Return the (x, y) coordinate for the center point of the cell that contains the specified text.  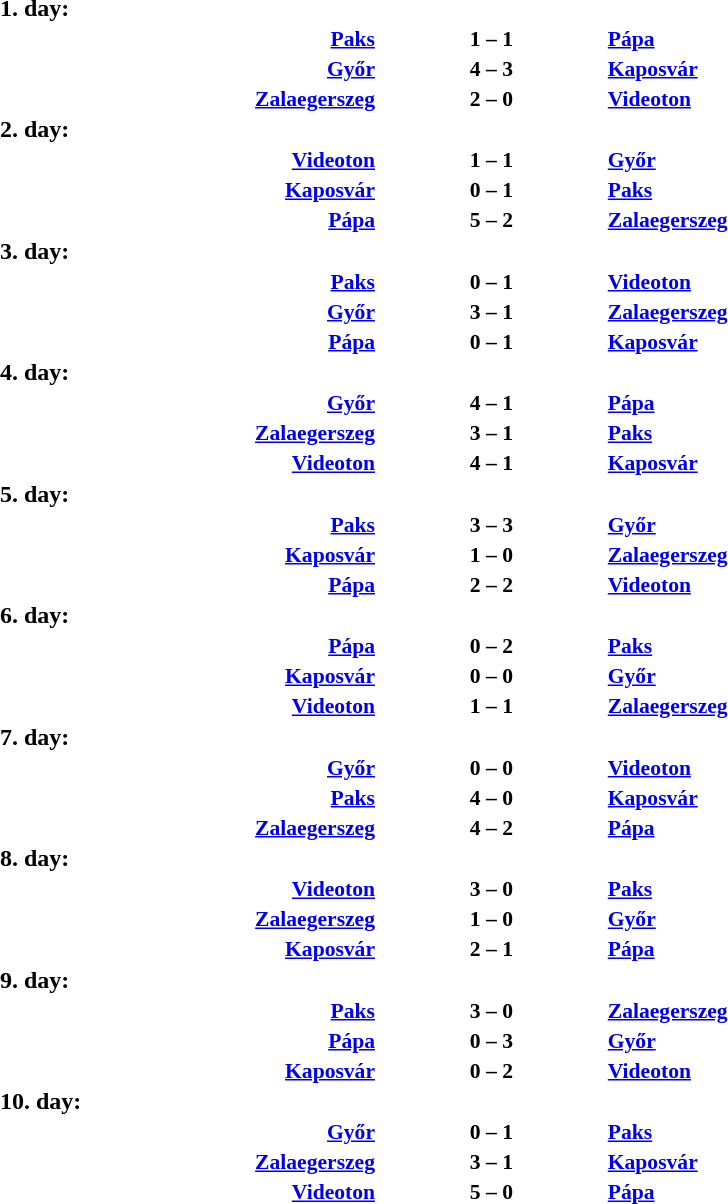
4 – 0 (492, 798)
2 – 1 (492, 949)
2 – 2 (492, 584)
2 – 0 (492, 98)
3 – 3 (492, 524)
0 – 3 (492, 1040)
4 – 2 (492, 828)
5 – 2 (492, 220)
4 – 3 (492, 68)
